Provide the (X, Y) coordinate of the cell's center where the given text is located.  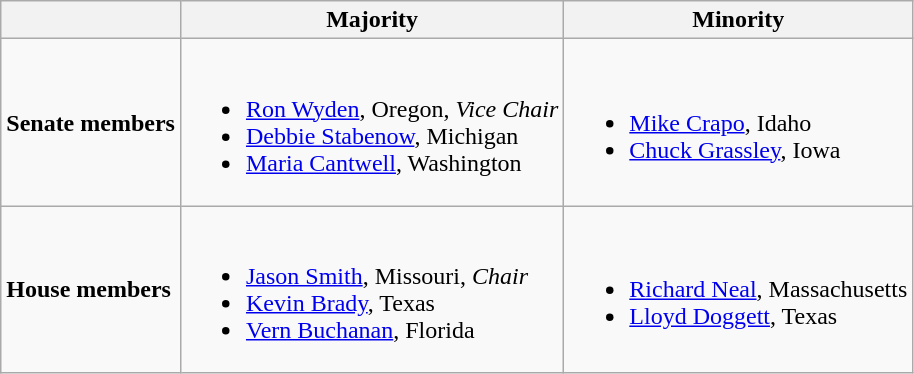
Mike Crapo, IdahoChuck Grassley, Iowa (738, 122)
Jason Smith, Missouri, ChairKevin Brady, TexasVern Buchanan, Florida (372, 290)
Richard Neal, MassachusettsLloyd Doggett, Texas (738, 290)
Senate members (91, 122)
House members (91, 290)
Ron Wyden, Oregon, Vice ChairDebbie Stabenow, MichiganMaria Cantwell, Washington (372, 122)
Minority (738, 20)
Majority (372, 20)
